Capture the cell that displays the provided text and extract its (X, Y) central coordinate. 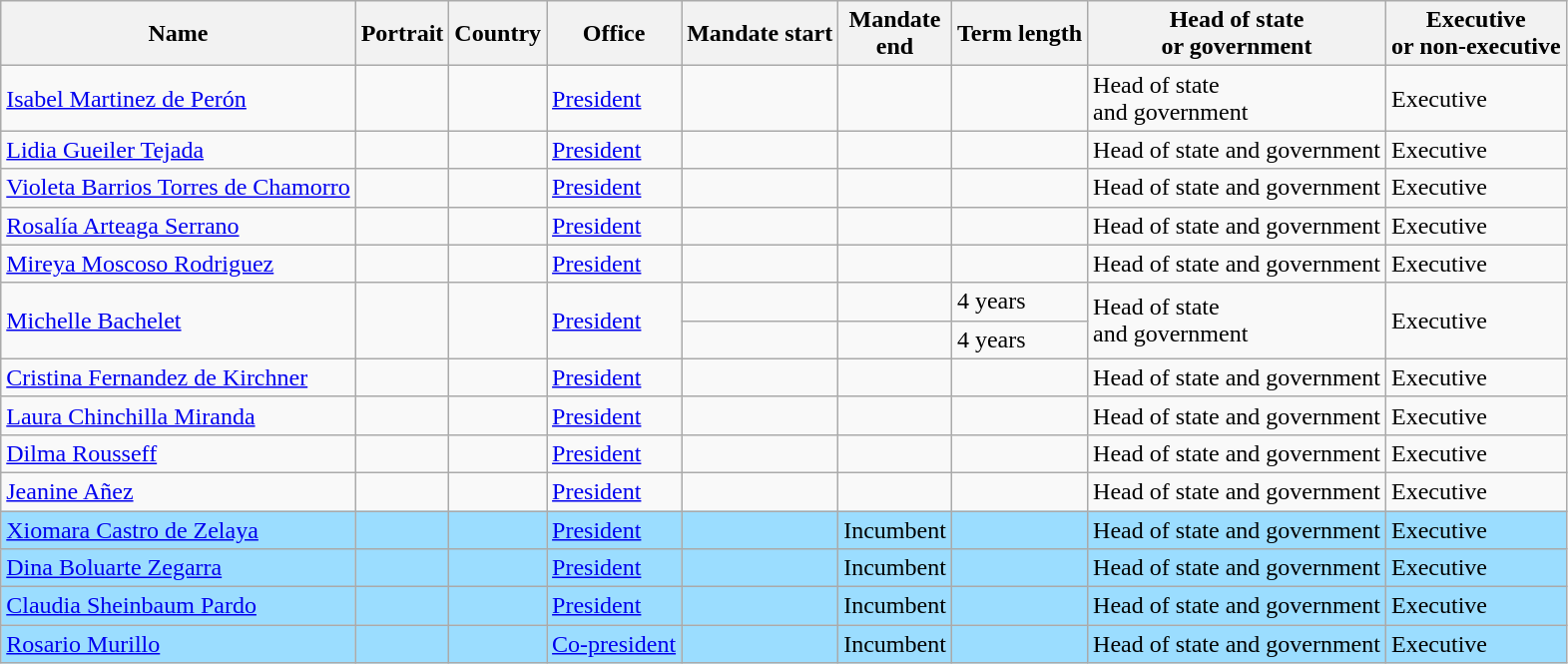
Head of stateor government (1238, 34)
Jeanine Añez (178, 491)
Cristina Fernandez de Kirchner (178, 377)
Mandate start (761, 34)
Term length (1019, 34)
Mireya Moscoso Rodriguez (178, 264)
Portrait (402, 34)
Country (498, 34)
Claudia Sheinbaum Pardo (178, 606)
Michelle Bachelet (178, 321)
Office (615, 34)
Rosario Murillo (178, 644)
Laura Chinchilla Miranda (178, 415)
Rosalía Arteaga Serrano (178, 226)
Xiomara Castro de Zelaya (178, 530)
Isabel Martinez de Perón (178, 98)
Dina Boluarte Zegarra (178, 568)
Executiveor non-executive (1475, 34)
Name (178, 34)
Lidia Gueiler Tejada (178, 150)
Co-president (615, 644)
Violeta Barrios Torres de Chamorro (178, 188)
Mandateend (895, 34)
Dilma Rousseff (178, 453)
